Detect which cell encompasses the target text, then output its [x, y] center coordinate. 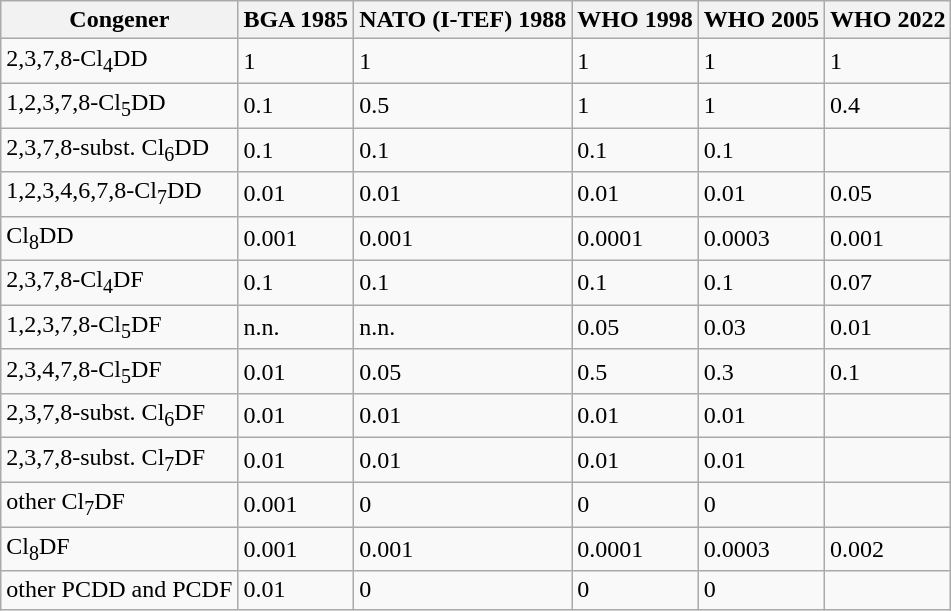
2,3,7,8-Cl4DD [120, 61]
WHO 1998 [635, 20]
0.3 [761, 371]
1,2,3,7,8-Cl5DF [120, 327]
other Cl7DF [120, 504]
0.03 [761, 327]
2,3,7,8-subst. Cl6DF [120, 416]
0.07 [888, 283]
Cl8DD [120, 238]
1,2,3,4,6,7,8-Cl7DD [120, 194]
2,3,4,7,8-Cl5DF [120, 371]
2,3,7,8-subst. Cl7DF [120, 460]
WHO 2022 [888, 20]
0.002 [888, 549]
BGA 1985 [296, 20]
0.4 [888, 105]
WHO 2005 [761, 20]
Cl8DF [120, 549]
Congener [120, 20]
NATO (I-TEF) 1988 [463, 20]
2,3,7,8-subst. Cl6DD [120, 150]
2,3,7,8-Cl4DF [120, 283]
1,2,3,7,8-Cl5DD [120, 105]
other PCDD and PCDF [120, 590]
